Find where the given text appears and provide that cell's center as (X, Y) coordinate. 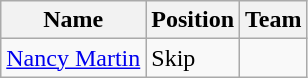
Team (274, 20)
Position (193, 20)
Name (74, 20)
Nancy Martin (74, 58)
Skip (193, 58)
